Pinpoint the cell where the given text exists, returning its (x, y) midpoint coordinate. 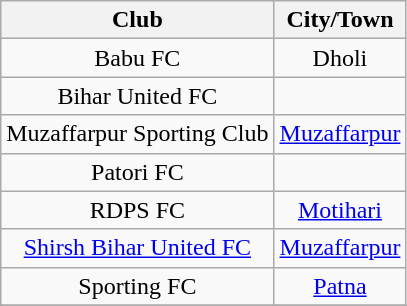
Club (138, 20)
Shirsh Bihar United FC (138, 248)
Patori FC (138, 172)
Motihari (340, 210)
City/Town (340, 20)
Bihar United FC (138, 96)
Dholi (340, 58)
Patna (340, 286)
Muzaffarpur Sporting Club (138, 134)
Babu FC (138, 58)
RDPS FC (138, 210)
Sporting FC (138, 286)
